Return [X, Y] of the center of cell containing provided text 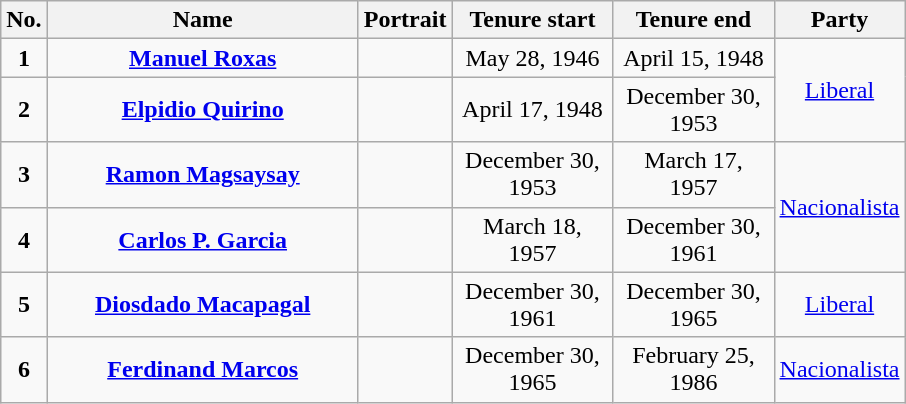
Carlos P. Garcia [202, 240]
Ramon Magsaysay [202, 174]
Name [202, 20]
April 15, 1948 [694, 58]
February 25, 1986 [694, 370]
No. [24, 20]
2 [24, 110]
Manuel Roxas [202, 58]
Tenure start [532, 20]
5 [24, 304]
Elpidio Quirino [202, 110]
Portrait [405, 20]
1 [24, 58]
6 [24, 370]
May 28, 1946 [532, 58]
Ferdinand Marcos [202, 370]
Diosdado Macapagal [202, 304]
April 17, 1948 [532, 110]
Tenure end [694, 20]
3 [24, 174]
Party [840, 20]
March 18, 1957 [532, 240]
March 17, 1957 [694, 174]
4 [24, 240]
